Scan for the cell matching the given text and deliver its [X, Y] coordinate at center. 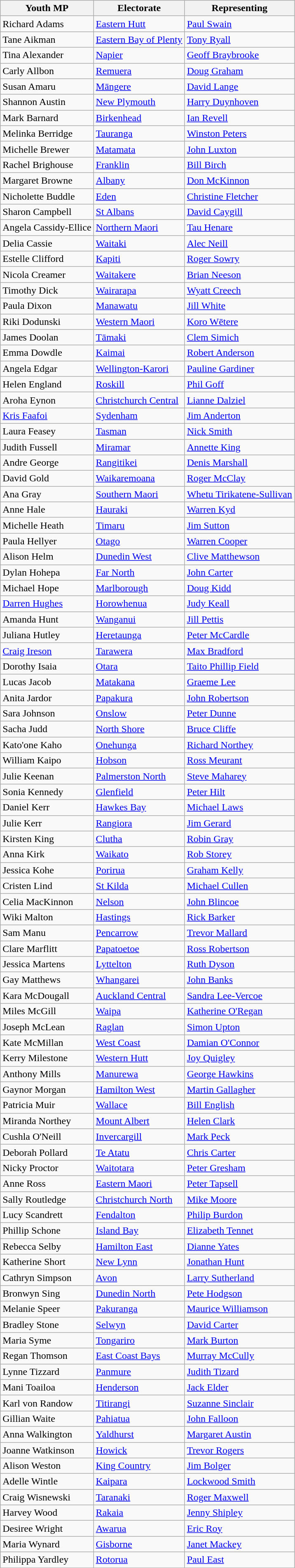
St Kilda [139, 886]
Heretaunga [139, 635]
Laura Feasey [47, 431]
Roger Sowry [239, 259]
Matamata [139, 149]
Clare Marflitt [47, 948]
Timaru [139, 525]
Angela Cassidy-Ellice [47, 228]
Winston Peters [239, 133]
Tongariro [139, 1340]
Selwyn [139, 1325]
Graeme Lee [239, 682]
Mark Peck [239, 1136]
Martin Gallagher [239, 1090]
Pete Hodgson [239, 1293]
Waipa [139, 1011]
Awarua [139, 1528]
Margaret Browne [47, 180]
John Robertson [239, 698]
James Doolan [47, 337]
Pencarrow [139, 933]
Southern Maori [139, 494]
Dunedin North [139, 1293]
Hamilton West [139, 1090]
Harry Duynhoven [239, 102]
Michael Hope [47, 588]
Clem Simich [239, 337]
Lucy Scandrett [47, 1215]
Alison Helm [47, 557]
Michelle Heath [47, 525]
Kato'one Kaho [47, 745]
Remuera [139, 71]
Paula Hellyer [47, 541]
Hauraki [139, 510]
Pahiatua [139, 1419]
John Falloon [239, 1419]
Wyatt Creech [239, 290]
Koro Wētere [239, 322]
Graham Kelly [239, 870]
Elizabeth Tennet [239, 1231]
King Country [139, 1466]
Shannon Austin [47, 102]
John Banks [239, 980]
Invercargill [139, 1136]
Susan Amaru [47, 86]
Kate McMillan [47, 1043]
Napier [139, 55]
Geoff Braybrooke [239, 55]
Clive Matthewson [239, 557]
Hamilton East [139, 1246]
Katherine O'Regan [239, 1011]
Steve Maharey [239, 776]
Michael Laws [239, 807]
Max Bradford [239, 651]
Henderson [139, 1387]
Lyttelton [139, 964]
Jonathan Hunt [239, 1262]
Tina Alexander [47, 55]
Judith Tizard [239, 1372]
Bruce Cliffe [239, 729]
Onslow [139, 714]
Christchurch Central [139, 400]
John Carter [239, 572]
Larry Sutherland [239, 1278]
Christine Fletcher [239, 196]
West Coast [139, 1043]
Dorothy Isaia [47, 666]
Whetu Tirikatene-Sullivan [239, 494]
Onehunga [139, 745]
Kris Faafoi [47, 415]
Kara McDougall [47, 996]
Palmerston North [139, 776]
Lucas Jacob [47, 682]
Paula Dixon [47, 306]
Sally Routledge [47, 1199]
Darren Hughes [47, 604]
Phillip Schone [47, 1231]
Pakuranga [139, 1309]
Rangiora [139, 823]
Sandra Lee-Vercoe [239, 996]
Denis Marshall [239, 463]
Celia MacKinnon [47, 901]
Don McKinnon [239, 180]
Jessica Martens [47, 964]
Riki Dodunski [47, 322]
Manurewa [139, 1074]
Dylan Hohepa [47, 572]
Adelle Wintle [47, 1482]
Rob Storey [239, 854]
Panmure [139, 1372]
Jack Elder [239, 1387]
Judy Keall [239, 604]
Anita Jardor [47, 698]
Alec Neill [239, 243]
Jim Sutton [239, 525]
Cushla O'Neill [47, 1136]
East Coast Bays [139, 1356]
Far North [139, 572]
David Carter [239, 1325]
Eastern Hutt [139, 24]
Nicola Creamer [47, 275]
John Luxton [239, 149]
Eric Roy [239, 1528]
Brian Neeson [239, 275]
Delia Cassie [47, 243]
Harvey Wood [47, 1513]
Anna Walkington [47, 1434]
Otara [139, 666]
Electorate [139, 8]
Wellington-Karori [139, 369]
Western Maori [139, 322]
David Gold [47, 478]
Judith Fussell [47, 447]
Roskill [139, 384]
Anne Ross [47, 1183]
Nick Smith [239, 431]
Jill White [239, 306]
Gaynor Morgan [47, 1090]
St Albans [139, 212]
Auckland Central [139, 996]
Cathryn Simpson [47, 1278]
Wanganui [139, 619]
Daniel Kerr [47, 807]
Whangarei [139, 980]
Bradley Stone [47, 1325]
Wallace [139, 1105]
Angela Edgar [47, 369]
Pauline Gardiner [239, 369]
Wiki Malton [47, 917]
John Blincoe [239, 901]
William Kaipo [47, 761]
Rachel Brighouse [47, 165]
Manawatu [139, 306]
Peter Tapsell [239, 1183]
Christchurch North [139, 1199]
Tasman [139, 431]
Papakura [139, 698]
Youth MP [47, 8]
Juliana Hutley [47, 635]
Kaipara [139, 1482]
Birkenhead [139, 118]
Timothy Dick [47, 290]
Julie Kerr [47, 823]
Sharon Campbell [47, 212]
Lynne Tizzard [47, 1372]
Rangitikei [139, 463]
Tarawera [139, 651]
Anna Kirk [47, 854]
Marlborough [139, 588]
Jim Anderton [239, 415]
Eastern Bay of Plenty [139, 40]
Gisborne [139, 1544]
Tane Aikman [47, 40]
Clutha [139, 839]
Maurice Williamson [239, 1309]
Carly Allbon [47, 71]
Otago [139, 541]
Maria Wynard [47, 1544]
Jim Bolger [239, 1466]
Deborah Pollard [47, 1152]
Jessica Kohe [47, 870]
Trevor Mallard [239, 933]
Phil Goff [239, 384]
Maria Syme [47, 1340]
Miranda Northey [47, 1121]
Janet Mackey [239, 1544]
Roger McClay [239, 478]
Doug Kidd [239, 588]
Karl von Randow [47, 1403]
Joy Quigley [239, 1058]
Miramar [139, 447]
Michael Cullen [239, 886]
Ross Robertson [239, 948]
Lockwood Smith [239, 1482]
Eastern Maori [139, 1183]
Peter Dunne [239, 714]
Franklin [139, 165]
Robin Gray [239, 839]
George Hawkins [239, 1074]
Emma Dowdle [47, 353]
Taito Phillip Field [239, 666]
Craig Ireson [47, 651]
Gay Matthews [47, 980]
Sara Johnson [47, 714]
Glenfield [139, 792]
Tāmaki [139, 337]
Avon [139, 1278]
Mani Toailoa [47, 1387]
Howick [139, 1450]
Richard Northey [239, 745]
Papatoetoe [139, 948]
Horowhenua [139, 604]
Western Hutt [139, 1058]
Chris Carter [239, 1152]
Trevor Rogers [239, 1450]
Ian Revell [239, 118]
Eden [139, 196]
Aroha Eynon [47, 400]
Damian O'Connor [239, 1043]
Sonia Kennedy [47, 792]
Jenny Shipley [239, 1513]
Simon Upton [239, 1027]
Bronwyn Sing [47, 1293]
Jim Gerard [239, 823]
Sacha Judd [47, 729]
Melanie Speer [47, 1309]
Sam Manu [47, 933]
Lianne Dalziel [239, 400]
Rick Barker [239, 917]
Roger Maxwell [239, 1497]
Peter Hilt [239, 792]
Suzanne Sinclair [239, 1403]
Jill Pettis [239, 619]
Regan Thomson [47, 1356]
Anne Hale [47, 510]
Māngere [139, 86]
Desiree Wright [47, 1528]
Hobson [139, 761]
Nelson [139, 901]
Amanda Hunt [47, 619]
Paul Swain [239, 24]
Waitakere [139, 275]
Dianne Yates [239, 1246]
Patricia Muir [47, 1105]
Ruth Dyson [239, 964]
Porirua [139, 870]
Fendalton [139, 1215]
Mount Albert [139, 1121]
Doug Graham [239, 71]
Sydenham [139, 415]
Wairarapa [139, 290]
Taranaki [139, 1497]
Murray McCully [239, 1356]
New Lynn [139, 1262]
Bill Birch [239, 165]
Philippa Yardley [47, 1560]
North Shore [139, 729]
Nicholette Buddle [47, 196]
Margaret Austin [239, 1434]
Mark Barnard [47, 118]
Gillian Waite [47, 1419]
Katherine Short [47, 1262]
Philip Burdon [239, 1215]
Ana Gray [47, 494]
Waitaki [139, 243]
Warren Cooper [239, 541]
Andre George [47, 463]
Rotorua [139, 1560]
Mike Moore [239, 1199]
Richard Adams [47, 24]
Estelle Clifford [47, 259]
Kaimai [139, 353]
Paul East [239, 1560]
Yaldhurst [139, 1434]
Julie Keenan [47, 776]
Island Bay [139, 1231]
Robert Anderson [239, 353]
Ross Meurant [239, 761]
Representing [239, 8]
Dunedin West [139, 557]
Cristen Lind [47, 886]
Waikaremoana [139, 478]
New Plymouth [139, 102]
Anthony Mills [47, 1074]
Tauranga [139, 133]
Tau Henare [239, 228]
Waitotara [139, 1168]
Melinka Berridge [47, 133]
Kapiti [139, 259]
Helen England [47, 384]
Helen Clark [239, 1121]
Nicky Proctor [47, 1168]
David Lange [239, 86]
Kerry Milestone [47, 1058]
Joanne Watkinson [47, 1450]
Bill English [239, 1105]
Craig Wisnewski [47, 1497]
Hawkes Bay [139, 807]
Hastings [139, 917]
Peter Gresham [239, 1168]
Tony Ryall [239, 40]
Rakaia [139, 1513]
Rebecca Selby [47, 1246]
Te Atatu [139, 1152]
Waikato [139, 854]
David Caygill [239, 212]
Mark Burton [239, 1340]
Raglan [139, 1027]
Albany [139, 180]
Northern Maori [139, 228]
Warren Kyd [239, 510]
Kirsten King [47, 839]
Miles McGill [47, 1011]
Peter McCardle [239, 635]
Matakana [139, 682]
Alison Weston [47, 1466]
Titirangi [139, 1403]
Joseph McLean [47, 1027]
Michelle Brewer [47, 149]
Annette King [239, 447]
